From the cell containing the given text, extract its center point as (X, Y) coordinate. 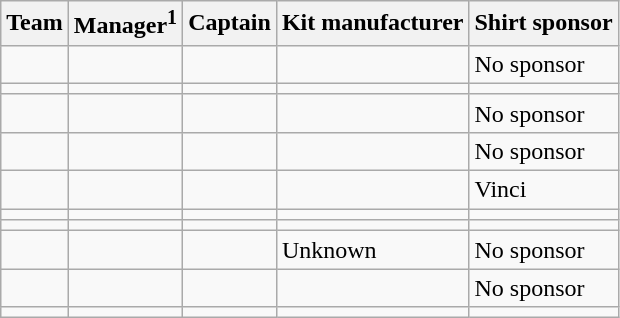
Team (35, 24)
Kit manufacturer (372, 24)
Manager1 (125, 24)
Unknown (372, 250)
Vinci (544, 190)
Captain (230, 24)
Shirt sponsor (544, 24)
